Return the [X, Y] coordinate for the center point of the cell that contains the specified text.  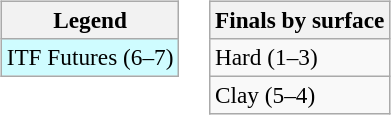
Clay (5–4) [300, 95]
Legend [90, 20]
Finals by surface [300, 20]
Hard (1–3) [300, 57]
ITF Futures (6–7) [90, 57]
